Identify which cell holds the provided text, then report its (x, y) central coordinate. 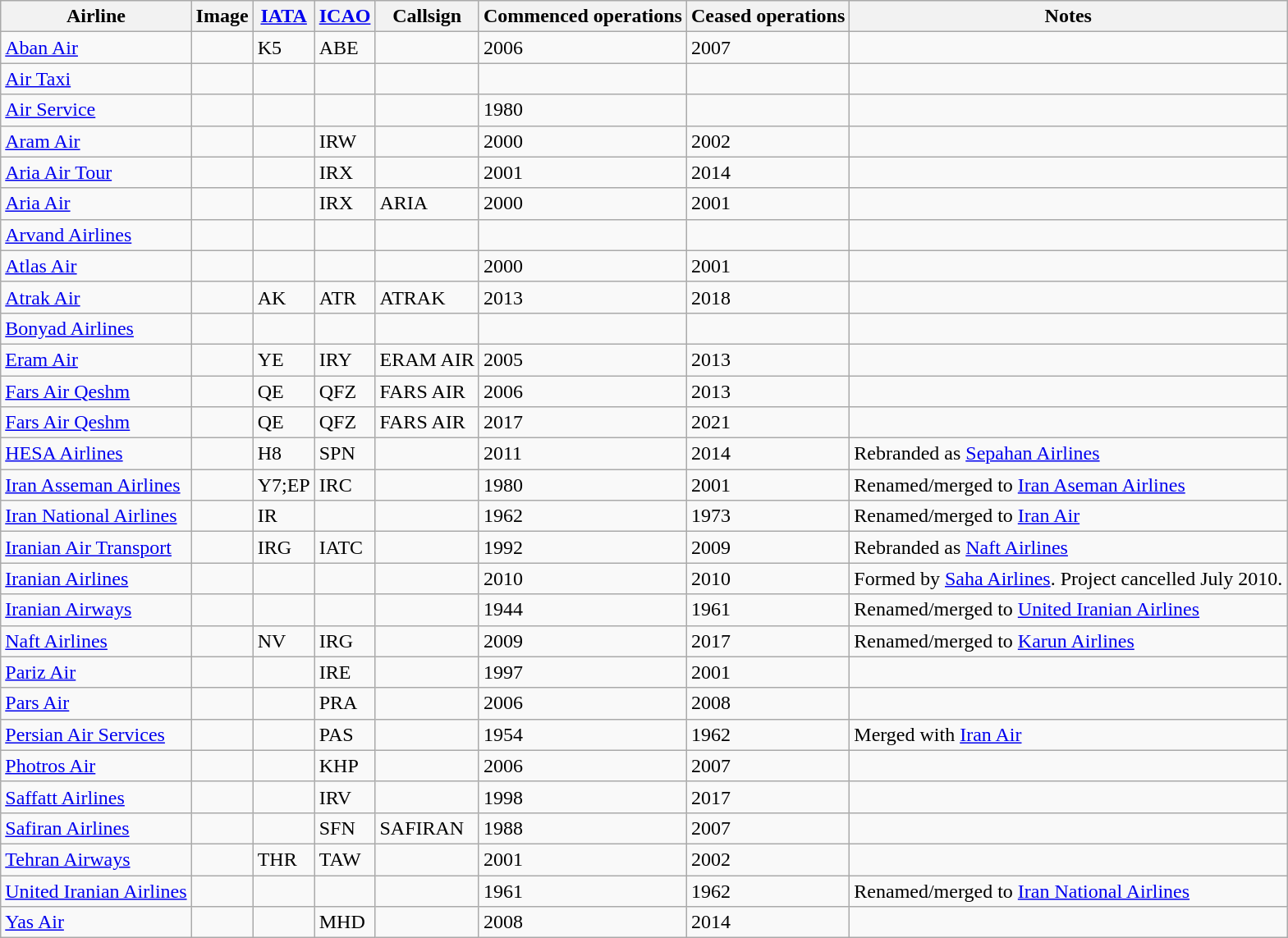
Aban Air (96, 48)
Ceased operations (768, 16)
ATR (345, 297)
Aria Air (96, 204)
Commenced operations (583, 16)
Naft Airlines (96, 641)
2011 (583, 454)
Arvand Airlines (96, 235)
Pariz Air (96, 672)
2005 (583, 359)
PRA (345, 703)
HESA Airlines (96, 454)
ATRAK (427, 297)
ABE (345, 48)
2018 (768, 297)
Aram Air (96, 141)
TAW (345, 859)
Image (222, 16)
ERAM AIR (427, 359)
Formed by Saha Airlines. Project cancelled July 2010. (1069, 579)
United Iranian Airlines (96, 890)
PAS (345, 734)
Renamed/merged to Iran Air (1069, 516)
1997 (583, 672)
Air Taxi (96, 79)
Iranian Airways (96, 610)
Iranian Airlines (96, 579)
Pars Air (96, 703)
Eram Air (96, 359)
Saffatt Airlines (96, 797)
MHD (345, 922)
SPN (345, 454)
Iranian Air Transport (96, 547)
1998 (583, 797)
Renamed/merged to United Iranian Airlines (1069, 610)
Y7;EP (284, 485)
AK (284, 297)
Rebranded as Sepahan Airlines (1069, 454)
1973 (768, 516)
Safiran Airlines (96, 828)
THR (284, 859)
H8 (284, 454)
Photros Air (96, 766)
Merged with Iran Air (1069, 734)
1954 (583, 734)
Renamed/merged to Iran National Airlines (1069, 890)
ARIA (427, 204)
IATA (284, 16)
Notes (1069, 16)
Renamed/merged to Karun Airlines (1069, 641)
Persian Air Services (96, 734)
Air Service (96, 110)
Bonyad Airlines (96, 328)
IRW (345, 141)
SFN (345, 828)
Iran Asseman Airlines (96, 485)
KHP (345, 766)
IRY (345, 359)
IRE (345, 672)
YE (284, 359)
Callsign (427, 16)
IRC (345, 485)
Tehran Airways (96, 859)
IATC (345, 547)
Iran National Airlines (96, 516)
1992 (583, 547)
1944 (583, 610)
Renamed/merged to Iran Aseman Airlines (1069, 485)
Rebranded as Naft Airlines (1069, 547)
Atrak Air (96, 297)
ICAO (345, 16)
Atlas Air (96, 266)
K5 (284, 48)
SAFIRAN (427, 828)
1988 (583, 828)
NV (284, 641)
IRV (345, 797)
Yas Air (96, 922)
Airline (96, 16)
IR (284, 516)
Aria Air Tour (96, 172)
2021 (768, 423)
